Find where the given text appears and provide that cell's center as (X, Y) coordinate. 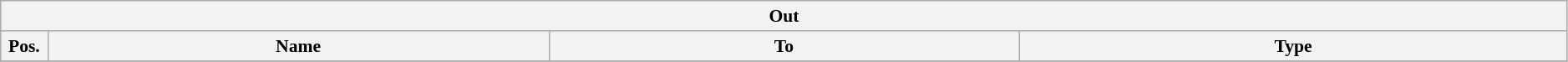
Pos. (24, 46)
Out (784, 16)
Name (298, 46)
To (784, 46)
Type (1293, 46)
